Determine the (x, y) coordinate at the center of the cell enclosing the given text.  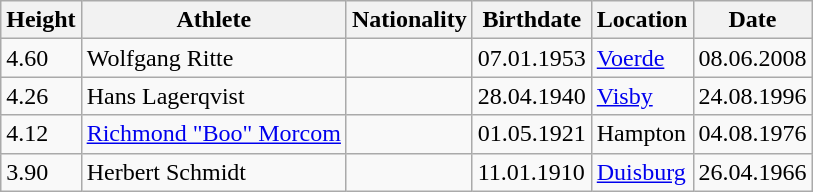
01.05.1921 (532, 134)
Location (642, 20)
24.08.1996 (752, 96)
28.04.1940 (532, 96)
Richmond "Boo" Morcom (214, 134)
08.06.2008 (752, 58)
04.08.1976 (752, 134)
Wolfgang Ritte (214, 58)
07.01.1953 (532, 58)
11.01.1910 (532, 172)
Hampton (642, 134)
Nationality (409, 20)
4.60 (41, 58)
26.04.1966 (752, 172)
Hans Lagerqvist (214, 96)
3.90 (41, 172)
Voerde (642, 58)
Height (41, 20)
4.26 (41, 96)
Athlete (214, 20)
Visby (642, 96)
4.12 (41, 134)
Date (752, 20)
Herbert Schmidt (214, 172)
Duisburg (642, 172)
Birthdate (532, 20)
